For the text-containing cell, return its midpoint in [x, y] coordinate format. 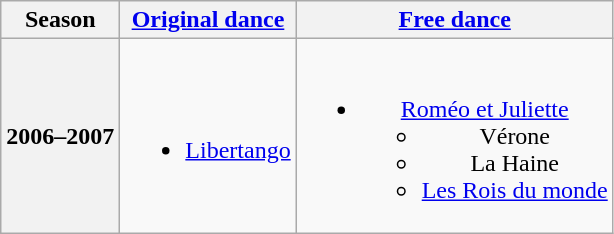
Original dance [208, 20]
Roméo et Juliette VéroneLa HaineLes Rois du monde [454, 136]
2006–2007 [60, 136]
Libertango [208, 136]
Season [60, 20]
Free dance [454, 20]
